Scan for the cell matching the given text and deliver its (x, y) coordinate at center. 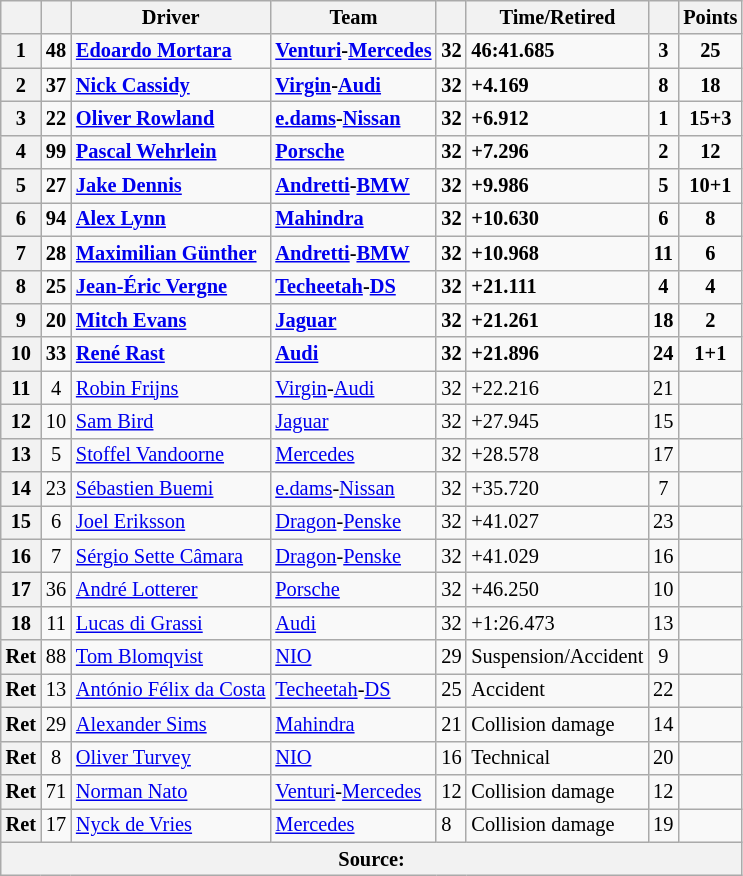
99 (56, 152)
Source: (372, 859)
Points (710, 17)
+7.296 (557, 152)
+21.261 (557, 320)
+10.630 (557, 219)
24 (663, 354)
+4.169 (557, 85)
Mitch Evans (170, 320)
+41.027 (557, 522)
René Rast (170, 354)
28 (56, 253)
Pascal Wehrlein (170, 152)
Jean-Éric Vergne (170, 287)
André Lotterer (170, 589)
46:41.685 (557, 51)
15+3 (710, 118)
+22.216 (557, 388)
71 (56, 791)
Stoffel Vandoorne (170, 455)
+46.250 (557, 589)
Joel Eriksson (170, 522)
+28.578 (557, 455)
27 (56, 186)
94 (56, 219)
Time/Retired (557, 17)
+21.896 (557, 354)
36 (56, 589)
Alexander Sims (170, 724)
48 (56, 51)
Accident (557, 690)
Sam Bird (170, 421)
Maximilian Günther (170, 253)
19 (663, 825)
Robin Frijns (170, 388)
+35.720 (557, 489)
Norman Nato (170, 791)
Technical (557, 758)
Alex Lynn (170, 219)
Sérgio Sette Câmara (170, 556)
+9.986 (557, 186)
Jake Dennis (170, 186)
Oliver Turvey (170, 758)
1+1 (710, 354)
Edoardo Mortara (170, 51)
Team (353, 17)
Suspension/Accident (557, 657)
37 (56, 85)
+41.029 (557, 556)
Driver (170, 17)
Lucas di Grassi (170, 623)
Sébastien Buemi (170, 489)
Nick Cassidy (170, 85)
88 (56, 657)
+6.912 (557, 118)
+1:26.473 (557, 623)
33 (56, 354)
+10.968 (557, 253)
10+1 (710, 186)
Nyck de Vries (170, 825)
António Félix da Costa (170, 690)
+21.111 (557, 287)
Tom Blomqvist (170, 657)
Oliver Rowland (170, 118)
+27.945 (557, 421)
